For the text-containing cell, return its midpoint in [X, Y] coordinate format. 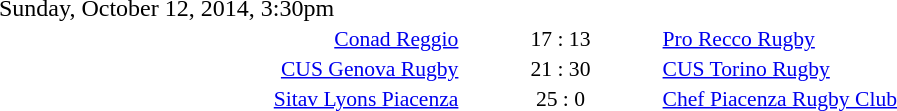
21 : 30 [560, 68]
17 : 13 [560, 38]
